Return the (x, y) coordinate for the center point of the cell that contains the specified text.  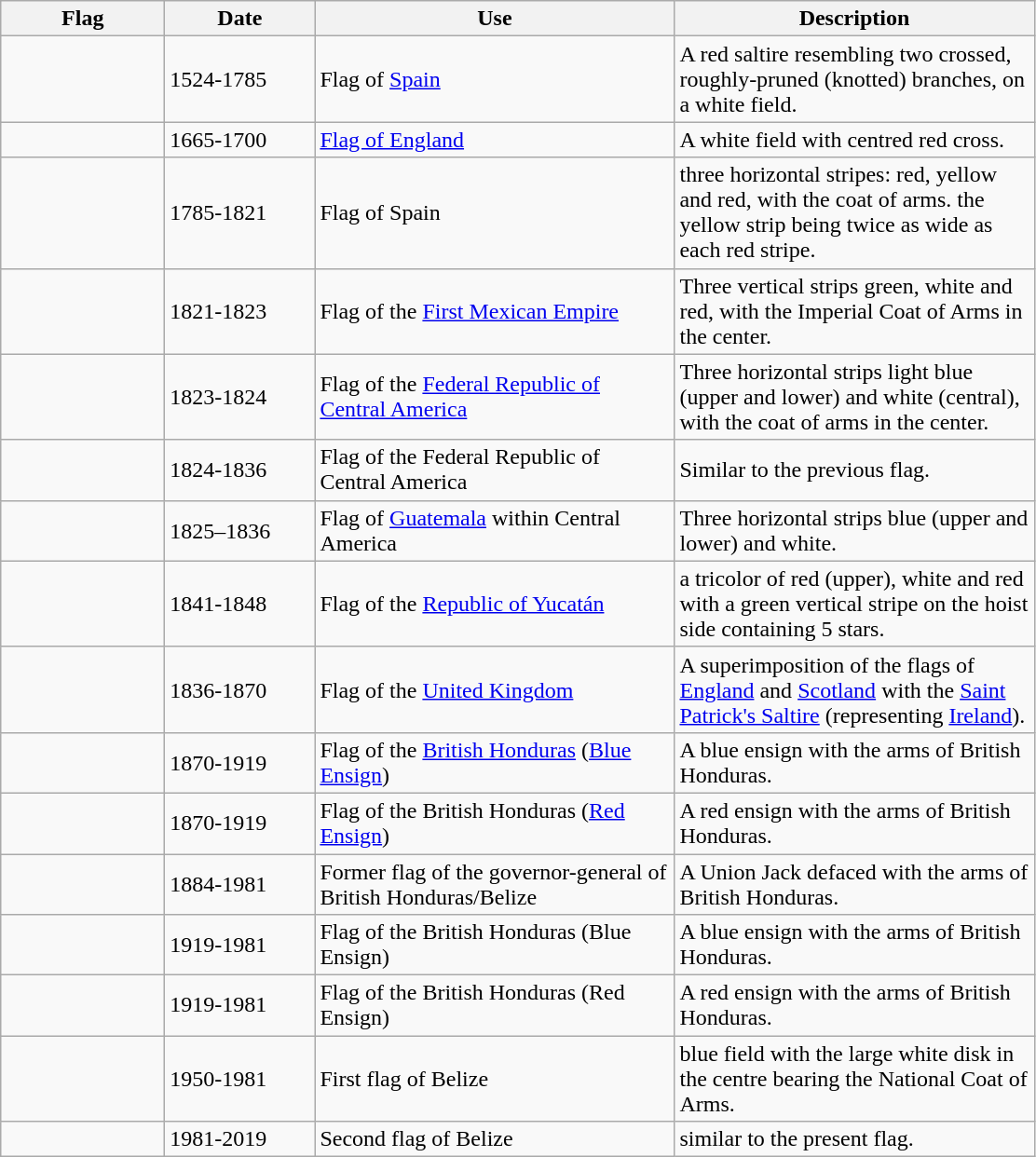
similar to the present flag. (854, 1139)
A superimposition of the flags of England and Scotland with the Saint Patrick's Saltire (representing Ireland). (854, 689)
1665-1700 (240, 140)
Three vertical strips green, white and red, with the Imperial Coat of Arms in the center. (854, 311)
Flag (83, 19)
1884-1981 (240, 883)
1824-1836 (240, 470)
Flag of Guatemala within Central America (495, 531)
Use (495, 19)
Second flag of Belize (495, 1139)
1785-1821 (240, 212)
Description (854, 19)
First flag of Belize (495, 1079)
1950-1981 (240, 1079)
Flag of England (495, 140)
A Union Jack defaced with the arms of British Honduras. (854, 883)
1841-1848 (240, 604)
blue field with the large white disk in the centre bearing the National Coat of Arms. (854, 1079)
Three horizontal strips light blue (upper and lower) and white (central), with the coat of arms in the center. (854, 397)
Former flag of the governor-general of British Honduras/Belize (495, 883)
Three horizontal strips blue (upper and lower) and white. (854, 531)
Similar to the previous flag. (854, 470)
Flag of the United Kingdom (495, 689)
Flag of the Republic of Yucatán (495, 604)
Flag of the First Mexican Empire (495, 311)
Date (240, 19)
1836-1870 (240, 689)
1981-2019 (240, 1139)
three horizontal stripes: red, yellow and red, with the coat of arms. the yellow strip being twice as wide as each red stripe. (854, 212)
1821-1823 (240, 311)
1825–1836 (240, 531)
A red saltire resembling two crossed, roughly-pruned (knotted) branches, on a white field. (854, 79)
A white field with centred red cross. (854, 140)
a tricolor of red (upper), white and red with a green vertical stripe on the hoist side containing 5 stars. (854, 604)
1823-1824 (240, 397)
1524-1785 (240, 79)
